Find where the given text appears and provide that cell's center as (X, Y) coordinate. 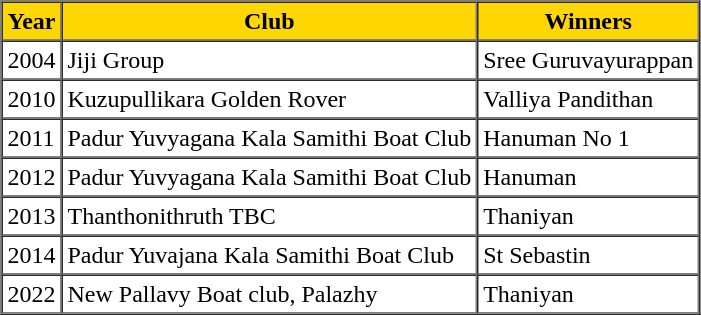
Winners (588, 22)
Jiji Group (270, 60)
2022 (32, 294)
St Sebastin (588, 256)
2013 (32, 216)
Valliya Pandithan (588, 100)
Kuzupullikara Golden Rover (270, 100)
Hanuman (588, 178)
Hanuman No 1 (588, 138)
New Pallavy Boat club, Palazhy (270, 294)
2004 (32, 60)
Padur Yuvajana Kala Samithi Boat Club (270, 256)
Year (32, 22)
2014 (32, 256)
Sree Guruvayurappan (588, 60)
2012 (32, 178)
2011 (32, 138)
Thanthonithruth TBC (270, 216)
2010 (32, 100)
Club (270, 22)
